Identify which cell holds the provided text, then report its [X, Y] central coordinate. 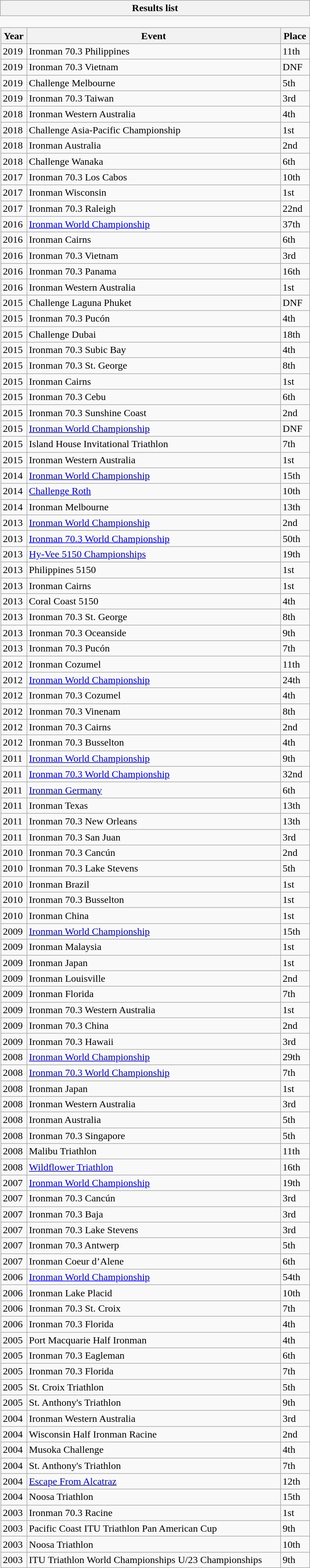
Ironman 70.3 Cebu [154, 397]
Ironman Coeur d’Alene [154, 1261]
Ironman Wisconsin [154, 193]
St. Croix Triathlon [154, 1387]
29th [295, 1057]
Ironman Melbourne [154, 507]
Ironman 70.3 Philippines [154, 51]
Malibu Triathlon [154, 1151]
Escape From Alcatraz [154, 1481]
32nd [295, 774]
Ironman 70.3 Hawaii [154, 1041]
Ironman 70.3 Antwerp [154, 1246]
Ironman 70.3 New Orleans [154, 821]
Ironman 70.3 Cairns [154, 727]
Ironman China [154, 916]
Ironman 70.3 Oceanside [154, 633]
Musoka Challenge [154, 1450]
Ironman 70.3 Baja [154, 1214]
Ironman 70.3 Panama [154, 271]
37th [295, 224]
Year [14, 36]
18th [295, 334]
Ironman 70.3 Singapore [154, 1136]
Place [295, 36]
Ironman 70.3 Raleigh [154, 208]
Ironman Cozumel [154, 664]
Wisconsin Half Ironman Racine [154, 1434]
Ironman Texas [154, 805]
Challenge Laguna Phuket [154, 303]
Challenge Wanaka [154, 161]
Hy-Vee 5150 Championships [154, 554]
Coral Coast 5150 [154, 602]
Wildflower Triathlon [154, 1167]
Island House Invitational Triathlon [154, 444]
Ironman 70.3 San Juan [154, 837]
Philippines 5150 [154, 570]
Ironman Brazil [154, 884]
54th [295, 1277]
Ironman Lake Placid [154, 1293]
Event [154, 36]
Ironman 70.3 Eagleman [154, 1356]
ITU Triathlon World Championships U/23 Championships [154, 1560]
Ironman Florida [154, 994]
Ironman Louisville [154, 978]
Ironman 70.3 Taiwan [154, 99]
Pacific Coast ITU Triathlon Pan American Cup [154, 1528]
Challenge Asia-Pacific Championship [154, 130]
Ironman 70.3 Western Australia [154, 1010]
Ironman Malaysia [154, 947]
Ironman 70.3 Racine [154, 1513]
Challenge Melbourne [154, 83]
Ironman 70.3 Cozumel [154, 696]
Results list [155, 8]
Ironman 70.3 Vinenam [154, 711]
22nd [295, 208]
Ironman 70.3 China [154, 1026]
50th [295, 538]
Ironman 70.3 St. Croix [154, 1308]
Ironman Germany [154, 790]
Port Macquarie Half Ironman [154, 1340]
12th [295, 1481]
Ironman 70.3 Sunshine Coast [154, 413]
Challenge Roth [154, 491]
Ironman 70.3 Los Cabos [154, 177]
24th [295, 680]
Ironman 70.3 Subic Bay [154, 350]
Challenge Dubai [154, 334]
